Return (x, y) of the center of cell containing provided text 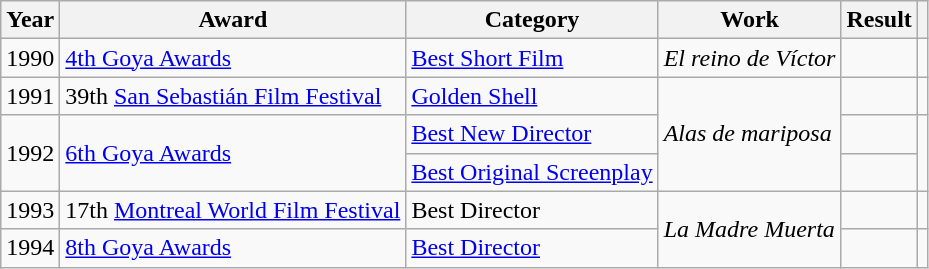
Award (233, 20)
1991 (30, 96)
1994 (30, 248)
Best New Director (532, 134)
1990 (30, 58)
17th Montreal World Film Festival (233, 210)
1992 (30, 153)
39th San Sebastián Film Festival (233, 96)
Work (750, 20)
8th Goya Awards (233, 248)
La Madre Muerta (750, 229)
Year (30, 20)
6th Goya Awards (233, 153)
Alas de mariposa (750, 134)
Golden Shell (532, 96)
Result (879, 20)
1993 (30, 210)
Best Original Screenplay (532, 172)
Best Short Film (532, 58)
4th Goya Awards (233, 58)
Category (532, 20)
El reino de Víctor (750, 58)
